From the cell containing the given text, extract its center point as (X, Y) coordinate. 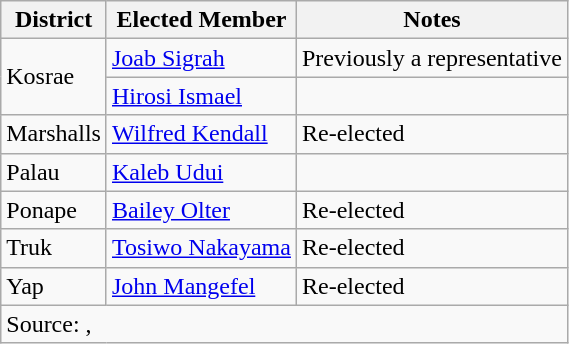
District (54, 20)
Bailey Olter (201, 210)
John Mangefel (201, 286)
Wilfred Kendall (201, 134)
Yap (54, 286)
Source: , (284, 324)
Palau (54, 172)
Elected Member (201, 20)
Joab Sigrah (201, 58)
Notes (432, 20)
Tosiwo Nakayama (201, 248)
Ponape (54, 210)
Previously a representative (432, 58)
Hirosi Ismael (201, 96)
Truk (54, 248)
Kosrae (54, 77)
Kaleb Udui (201, 172)
Marshalls (54, 134)
